Search for the cell housing the specified text and yield its (X, Y) center coordinate. 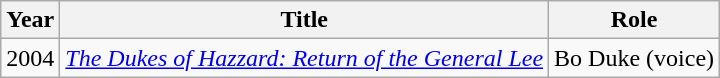
2004 (30, 58)
The Dukes of Hazzard: Return of the General Lee (304, 58)
Year (30, 20)
Title (304, 20)
Role (634, 20)
Bo Duke (voice) (634, 58)
